Scan for the cell matching the given text and deliver its (x, y) coordinate at center. 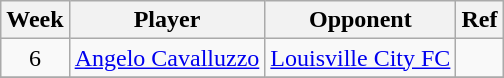
6 (35, 58)
Angelo Cavalluzzo (167, 58)
Opponent (360, 20)
Ref (480, 20)
Player (167, 20)
Week (35, 20)
Louisville City FC (360, 58)
